Scan for the cell matching the given text and deliver its (x, y) coordinate at center. 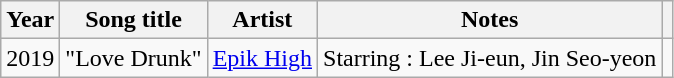
Starring : Lee Ji-eun, Jin Seo-yeon (490, 58)
Year (30, 20)
Song title (134, 20)
2019 (30, 58)
Artist (262, 20)
Notes (490, 20)
Epik High (262, 58)
"Love Drunk" (134, 58)
